Return (x, y) of the center of cell containing provided text 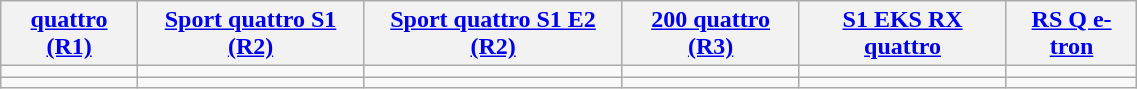
RS Q e-tron (1072, 34)
200 quattro (R3) (710, 34)
S1 EKS RX quattro (902, 34)
Sport quattro S1 (R2) (250, 34)
Sport quattro S1 E2 (R2) (494, 34)
quattro (R1) (70, 34)
